Detect which cell encompasses the target text, then output its [x, y] center coordinate. 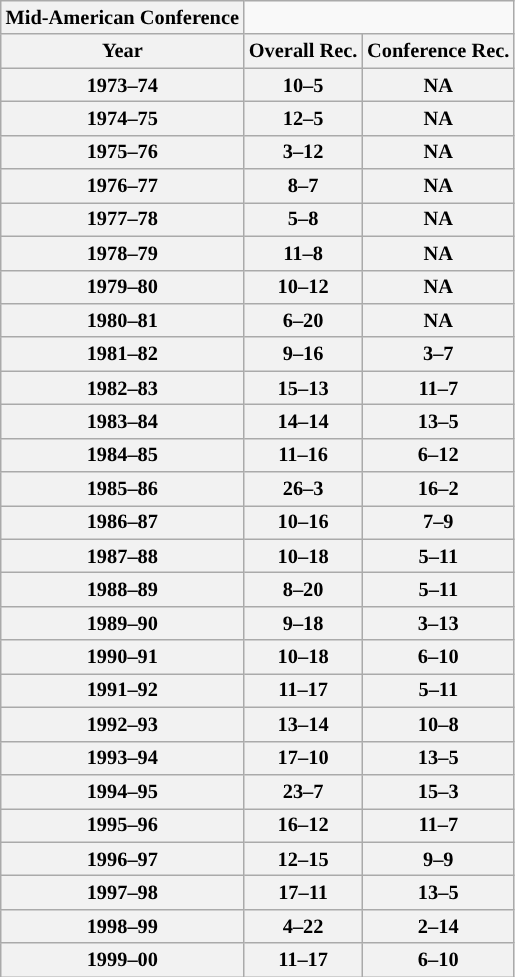
1977–78 [122, 219]
11–16 [303, 455]
15–13 [303, 388]
1988–89 [122, 589]
1982–83 [122, 388]
1975–76 [122, 152]
1989–90 [122, 623]
15–3 [438, 791]
1997–98 [122, 892]
6–12 [438, 455]
10–5 [303, 85]
16–2 [438, 489]
Conference Rec. [438, 51]
10–8 [438, 724]
26–3 [303, 489]
Overall Rec. [303, 51]
1979–80 [122, 287]
17–10 [303, 758]
1978–79 [122, 253]
8–20 [303, 589]
10–12 [303, 287]
23–7 [303, 791]
1990–91 [122, 657]
12–5 [303, 118]
3–13 [438, 623]
6–20 [303, 320]
8–7 [303, 186]
1973–74 [122, 85]
1991–92 [122, 690]
2–14 [438, 926]
1980–81 [122, 320]
Mid-American Conference [122, 17]
1994–95 [122, 791]
1998–99 [122, 926]
3–7 [438, 354]
16–12 [303, 825]
1993–94 [122, 758]
12–15 [303, 859]
1996–97 [122, 859]
7–9 [438, 522]
11–8 [303, 253]
9–9 [438, 859]
1976–77 [122, 186]
1984–85 [122, 455]
10–16 [303, 522]
1987–88 [122, 556]
1981–82 [122, 354]
17–11 [303, 892]
1983–84 [122, 421]
9–16 [303, 354]
13–14 [303, 724]
Year [122, 51]
3–12 [303, 152]
14–14 [303, 421]
5–8 [303, 219]
1999–00 [122, 960]
9–18 [303, 623]
1992–93 [122, 724]
1986–87 [122, 522]
1995–96 [122, 825]
1985–86 [122, 489]
4–22 [303, 926]
1974–75 [122, 118]
